For the text-containing cell, return its midpoint in [x, y] coordinate format. 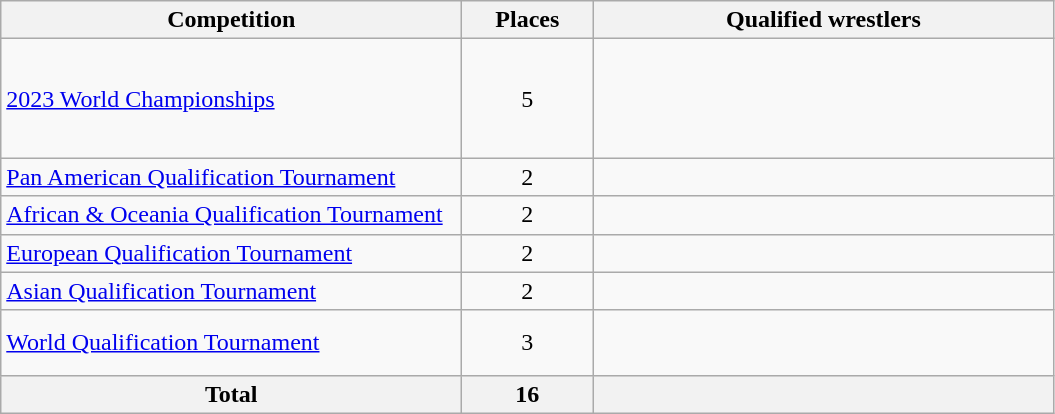
2023 World Championships [232, 98]
World Qualification Tournament [232, 342]
African & Oceania Qualification Tournament [232, 215]
Places [528, 20]
16 [528, 394]
Asian Qualification Tournament [232, 291]
5 [528, 98]
Competition [232, 20]
Total [232, 394]
European Qualification Tournament [232, 253]
3 [528, 342]
Qualified wrestlers [824, 20]
Pan American Qualification Tournament [232, 177]
